Determine the [X, Y] coordinate at the center of the cell enclosing the given text.  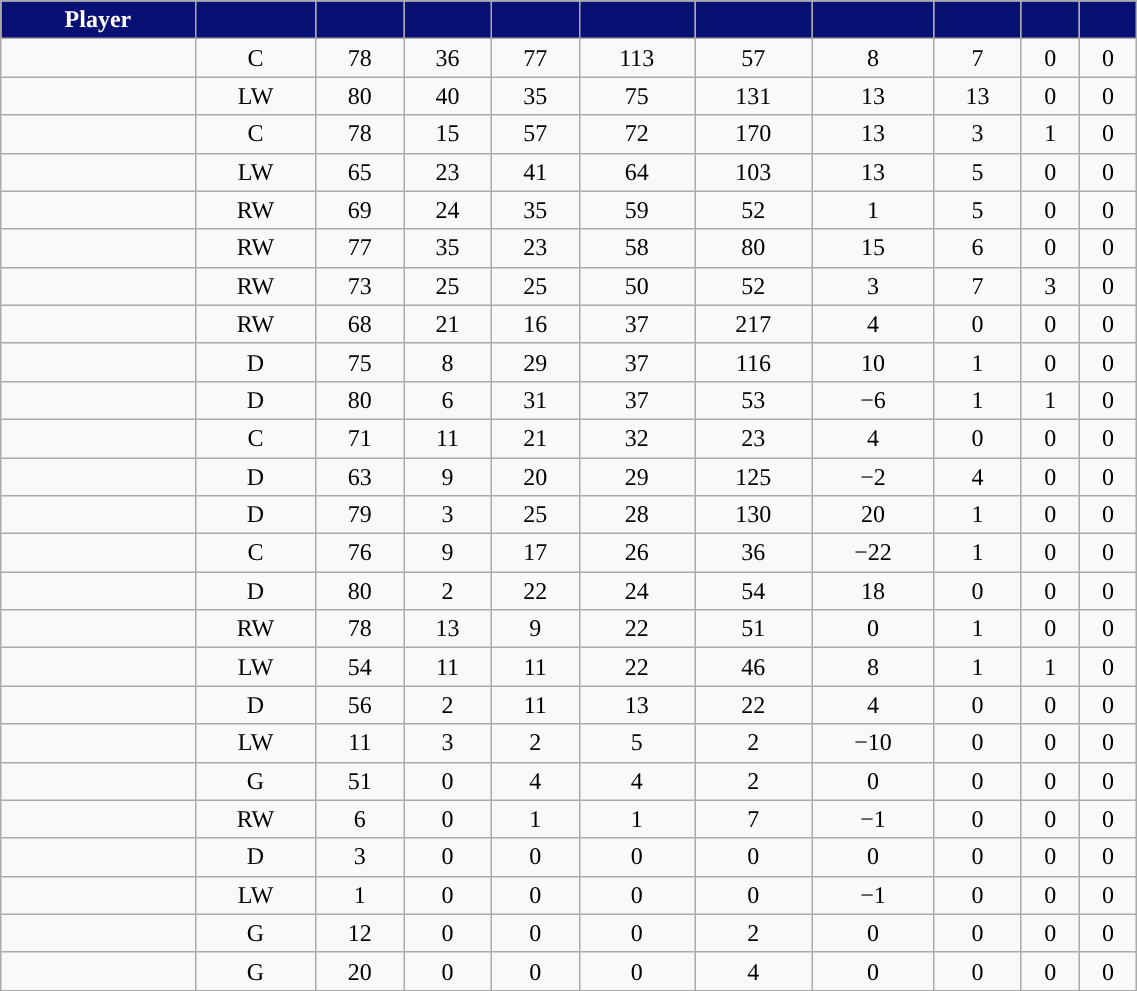
170 [754, 134]
Player [98, 20]
−2 [873, 477]
18 [873, 591]
69 [360, 210]
50 [636, 286]
103 [754, 172]
31 [535, 400]
68 [360, 324]
113 [636, 58]
59 [636, 210]
65 [360, 172]
41 [535, 172]
56 [360, 705]
217 [754, 324]
72 [636, 134]
12 [360, 933]
46 [754, 667]
32 [636, 438]
−22 [873, 553]
63 [360, 477]
58 [636, 248]
−6 [873, 400]
40 [448, 96]
131 [754, 96]
130 [754, 515]
64 [636, 172]
76 [360, 553]
17 [535, 553]
26 [636, 553]
73 [360, 286]
71 [360, 438]
79 [360, 515]
116 [754, 362]
53 [754, 400]
28 [636, 515]
−10 [873, 743]
10 [873, 362]
125 [754, 477]
16 [535, 324]
